Return the [X, Y] coordinate for the center point of the cell that contains the specified text.  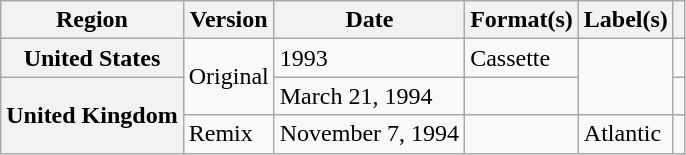
United Kingdom [92, 115]
Region [92, 20]
Atlantic [626, 134]
1993 [369, 58]
United States [92, 58]
Format(s) [522, 20]
Version [228, 20]
Date [369, 20]
Remix [228, 134]
March 21, 1994 [369, 96]
Label(s) [626, 20]
Cassette [522, 58]
November 7, 1994 [369, 134]
Original [228, 77]
